Detect which cell encompasses the target text, then output its (X, Y) center coordinate. 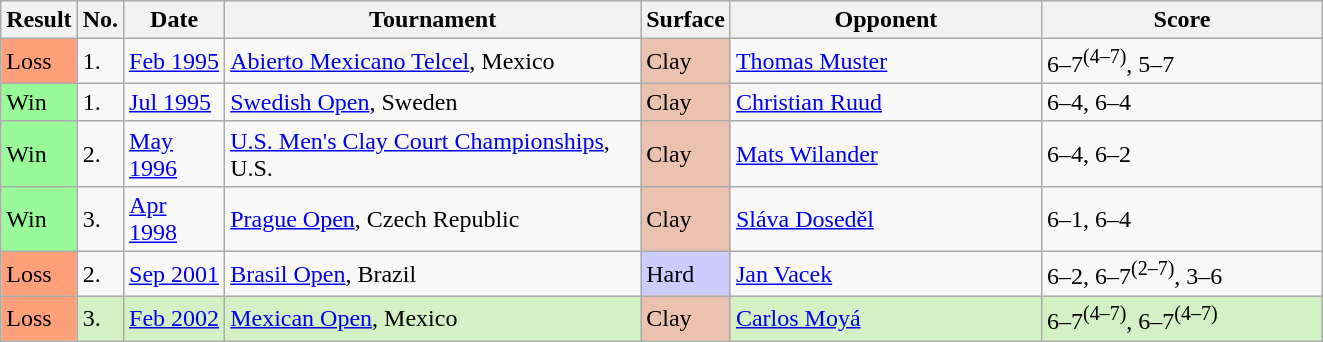
Abierto Mexicano Telcel, Mexico (433, 62)
No. (100, 20)
Brasil Open, Brazil (433, 274)
6–4, 6–2 (1182, 154)
Apr 1998 (174, 218)
Feb 2002 (174, 318)
Feb 1995 (174, 62)
Tournament (433, 20)
Opponent (886, 20)
U.S. Men's Clay Court Championships, U.S. (433, 154)
6–4, 6–4 (1182, 102)
Thomas Muster (886, 62)
Jan Vacek (886, 274)
Sláva Doseděl (886, 218)
Sep 2001 (174, 274)
Jul 1995 (174, 102)
6–2, 6–7(2–7), 3–6 (1182, 274)
Swedish Open, Sweden (433, 102)
Carlos Moyá (886, 318)
Score (1182, 20)
Mexican Open, Mexico (433, 318)
Prague Open, Czech Republic (433, 218)
Surface (686, 20)
Christian Ruud (886, 102)
May 1996 (174, 154)
6–1, 6–4 (1182, 218)
Result (39, 20)
6–7(4–7), 6–7(4–7) (1182, 318)
Mats Wilander (886, 154)
6–7(4–7), 5–7 (1182, 62)
Date (174, 20)
Hard (686, 274)
